Capture the cell that displays the provided text and extract its (X, Y) central coordinate. 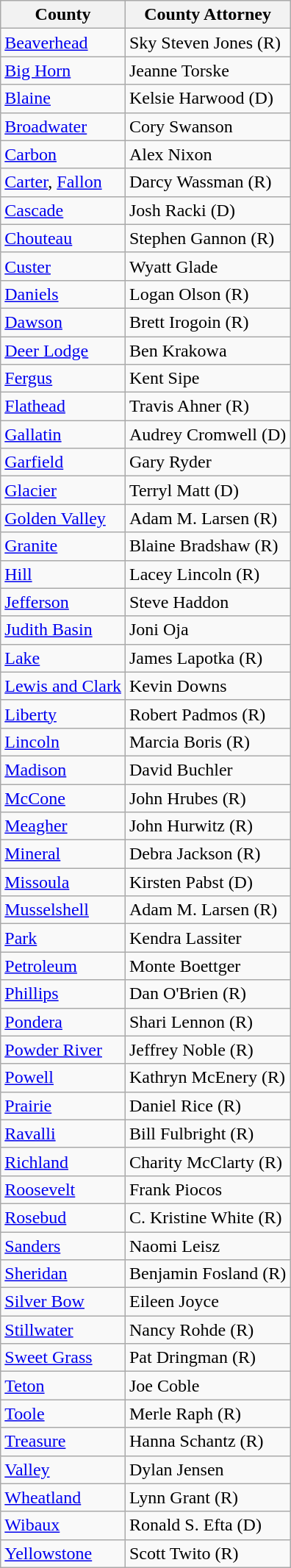
Sheridan (63, 1274)
Pondera (63, 1022)
Audrey Cromwell (D) (207, 434)
Mineral (63, 854)
Naomi Leisz (207, 1246)
Kathryn McEnery (R) (207, 1078)
Glacier (63, 490)
Hill (63, 574)
County Attorney (207, 15)
Pat Dringman (R) (207, 1358)
Judith Basin (63, 630)
Rosebud (63, 1217)
Dan O'Brien (R) (207, 994)
Lacey Lincoln (R) (207, 574)
Madison (63, 770)
Ben Krakowa (207, 351)
Granite (63, 546)
Kent Sipe (207, 379)
Kelsie Harwood (D) (207, 99)
James Lapotka (R) (207, 658)
Joni Oja (207, 630)
Gallatin (63, 434)
Powder River (63, 1050)
Prairie (63, 1106)
Charity McClarty (R) (207, 1161)
County (63, 15)
McCone (63, 798)
Bill Fulbright (R) (207, 1134)
Broadwater (63, 126)
Powell (63, 1078)
Musselshell (63, 910)
Gary Ryder (207, 462)
Meagher (63, 826)
Logan Olson (R) (207, 294)
Josh Racki (D) (207, 210)
Kirsten Pabst (D) (207, 882)
Missoula (63, 882)
Big Horn (63, 71)
Cascade (63, 210)
Fergus (63, 379)
Monte Boettger (207, 966)
Liberty (63, 714)
Richland (63, 1161)
Marcia Boris (R) (207, 742)
Garfield (63, 462)
Robert Padmos (R) (207, 714)
Carbon (63, 154)
Roosevelt (63, 1189)
Joe Coble (207, 1386)
Debra Jackson (R) (207, 854)
Alex Nixon (207, 154)
John Hurwitz (R) (207, 826)
Lynn Grant (R) (207, 1497)
Jeanne Torske (207, 71)
Toole (63, 1414)
Terryl Matt (D) (207, 490)
Daniel Rice (R) (207, 1106)
Eileen Joyce (207, 1302)
Scott Twito (R) (207, 1553)
Sweet Grass (63, 1358)
C. Kristine White (R) (207, 1217)
Deer Lodge (63, 351)
Lake (63, 658)
Kendra Lassiter (207, 938)
Yellowstone (63, 1553)
Dawson (63, 322)
Lewis and Clark (63, 686)
Lincoln (63, 742)
Nancy Rohde (R) (207, 1330)
Teton (63, 1386)
Flathead (63, 407)
John Hrubes (R) (207, 798)
Golden Valley (63, 518)
Jefferson (63, 602)
Petroleum (63, 966)
Merle Raph (R) (207, 1414)
Jeffrey Noble (R) (207, 1050)
Wyatt Glade (207, 266)
Dylan Jensen (207, 1469)
Phillips (63, 994)
Cory Swanson (207, 126)
Valley (63, 1469)
Treasure (63, 1442)
Blaine (63, 99)
Silver Bow (63, 1302)
Blaine Bradshaw (R) (207, 546)
Wheatland (63, 1497)
Ronald S. Efta (D) (207, 1525)
Chouteau (63, 238)
Park (63, 938)
Benjamin Fosland (R) (207, 1274)
Sky Steven Jones (R) (207, 43)
Frank Piocos (207, 1189)
Sanders (63, 1246)
Shari Lennon (R) (207, 1022)
Custer (63, 266)
Stephen Gannon (R) (207, 238)
Ravalli (63, 1134)
Darcy Wassman (R) (207, 182)
David Buchler (207, 770)
Brett Irogoin (R) (207, 322)
Wibaux (63, 1525)
Beaverhead (63, 43)
Travis Ahner (R) (207, 407)
Hanna Schantz (R) (207, 1442)
Steve Haddon (207, 602)
Kevin Downs (207, 686)
Carter, Fallon (63, 182)
Daniels (63, 294)
Stillwater (63, 1330)
